Return the (x, y) coordinate for the center point of the cell that contains the specified text.  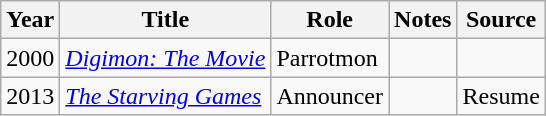
Resume (501, 96)
Notes (423, 20)
Announcer (330, 96)
Year (30, 20)
Role (330, 20)
2013 (30, 96)
2000 (30, 58)
Digimon: The Movie (166, 58)
Title (166, 20)
The Starving Games (166, 96)
Source (501, 20)
Parrotmon (330, 58)
